From the cell containing the given text, extract its center point as [X, Y] coordinate. 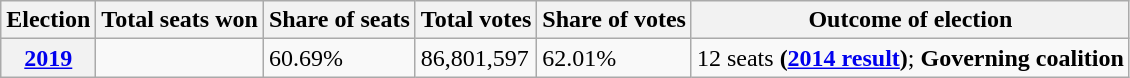
Total votes [476, 20]
Share of votes [614, 20]
12 seats (2014 result); Governing coalition [910, 58]
86,801,597 [476, 58]
2019 [48, 58]
Total seats won [180, 20]
Election [48, 20]
Share of seats [339, 20]
62.01% [614, 58]
Outcome of election [910, 20]
60.69% [339, 58]
